Search for the cell housing the specified text and yield its (X, Y) center coordinate. 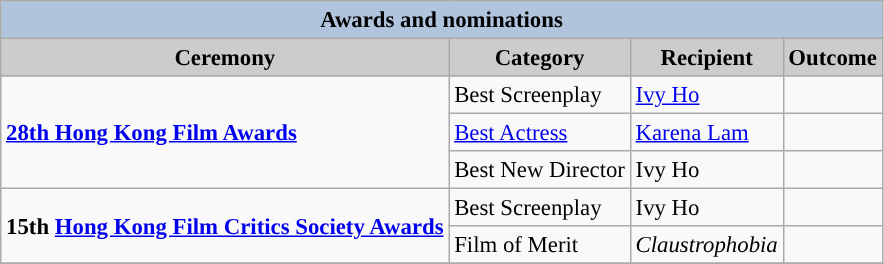
Karena Lam (706, 133)
Best Actress (540, 133)
Ceremony (225, 58)
Awards and nominations (442, 20)
Claustrophobia (706, 245)
Outcome (832, 58)
Film of Merit (540, 245)
Recipient (706, 58)
Category (540, 58)
15th Hong Kong Film Critics Society Awards (225, 226)
Best New Director (540, 170)
28th Hong Kong Film Awards (225, 132)
